Search for the cell housing the specified text and yield its (x, y) center coordinate. 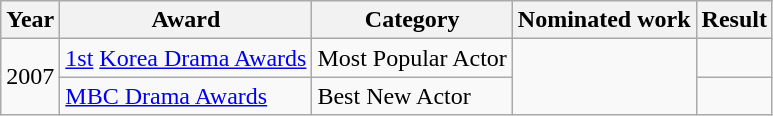
Award (186, 20)
1st Korea Drama Awards (186, 58)
Nominated work (604, 20)
Result (734, 20)
Category (412, 20)
Most Popular Actor (412, 58)
MBC Drama Awards (186, 96)
Year (30, 20)
2007 (30, 77)
Best New Actor (412, 96)
